Identify which cell holds the provided text, then report its (x, y) central coordinate. 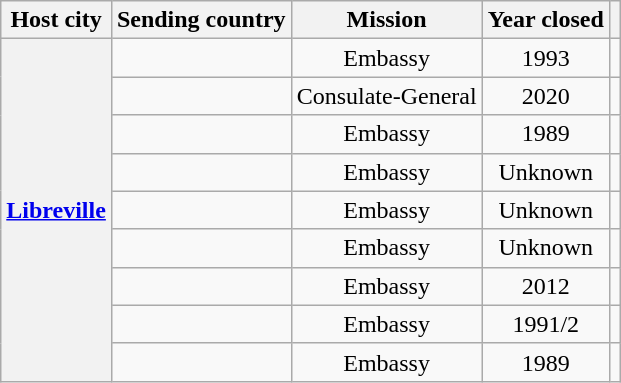
Libreville (56, 210)
1991/2 (546, 324)
2020 (546, 96)
1993 (546, 58)
Host city (56, 20)
Mission (386, 20)
Consulate-General (386, 96)
2012 (546, 286)
Year closed (546, 20)
Sending country (201, 20)
